Pinpoint the cell where the given text exists, returning its (x, y) midpoint coordinate. 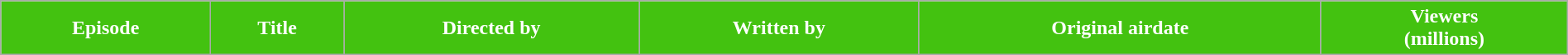
Directed by (491, 28)
Written by (779, 28)
Viewers(millions) (1444, 28)
Title (278, 28)
Episode (106, 28)
Original airdate (1120, 28)
